Return [x, y] of the center of cell containing provided text 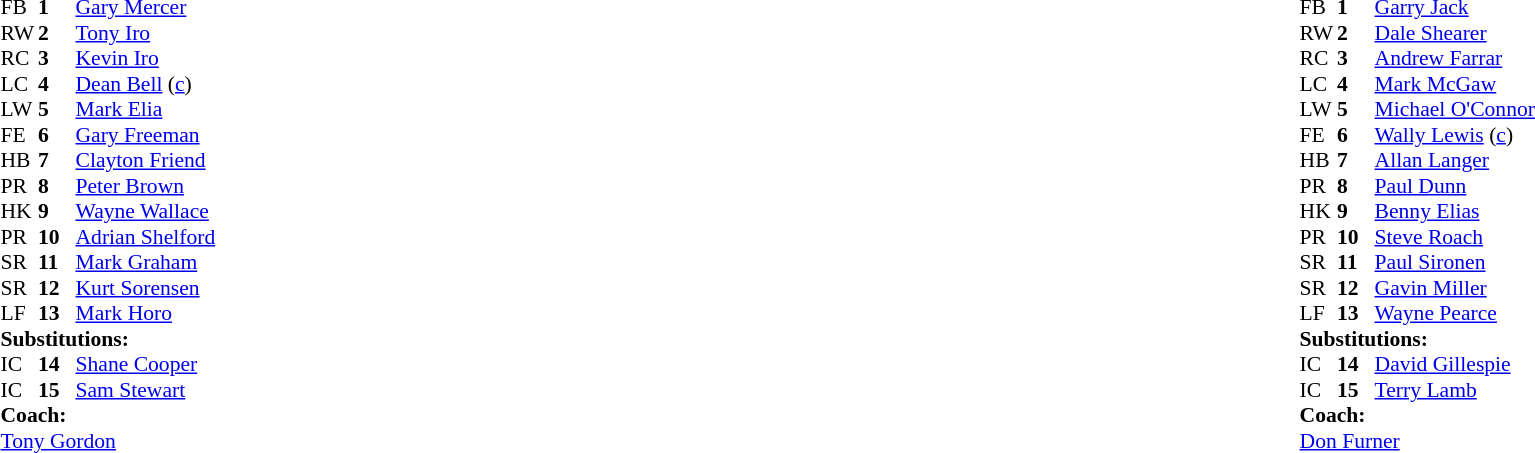
Wayne Pearce [1455, 313]
Wayne Wallace [146, 211]
Paul Sironen [1455, 263]
Benny Elias [1455, 211]
Mark Horo [146, 313]
Andrew Farrar [1455, 59]
Dale Shearer [1455, 33]
Gary Freeman [146, 135]
Peter Brown [146, 186]
Allan Langer [1455, 161]
Mark Graham [146, 263]
Mark Elia [146, 109]
Steve Roach [1455, 237]
Adrian Shelford [146, 237]
Paul Dunn [1455, 186]
Tony Iro [146, 33]
Kevin Iro [146, 59]
Shane Cooper [146, 365]
Clayton Friend [146, 161]
Mark McGaw [1455, 84]
Wally Lewis (c) [1455, 135]
Kurt Sorensen [146, 288]
David Gillespie [1455, 365]
Sam Stewart [146, 390]
Terry Lamb [1455, 390]
Gavin Miller [1455, 288]
Dean Bell (c) [146, 84]
Michael O'Connor [1455, 109]
